Locate the cell with the specified text and output its (X, Y) center coordinate. 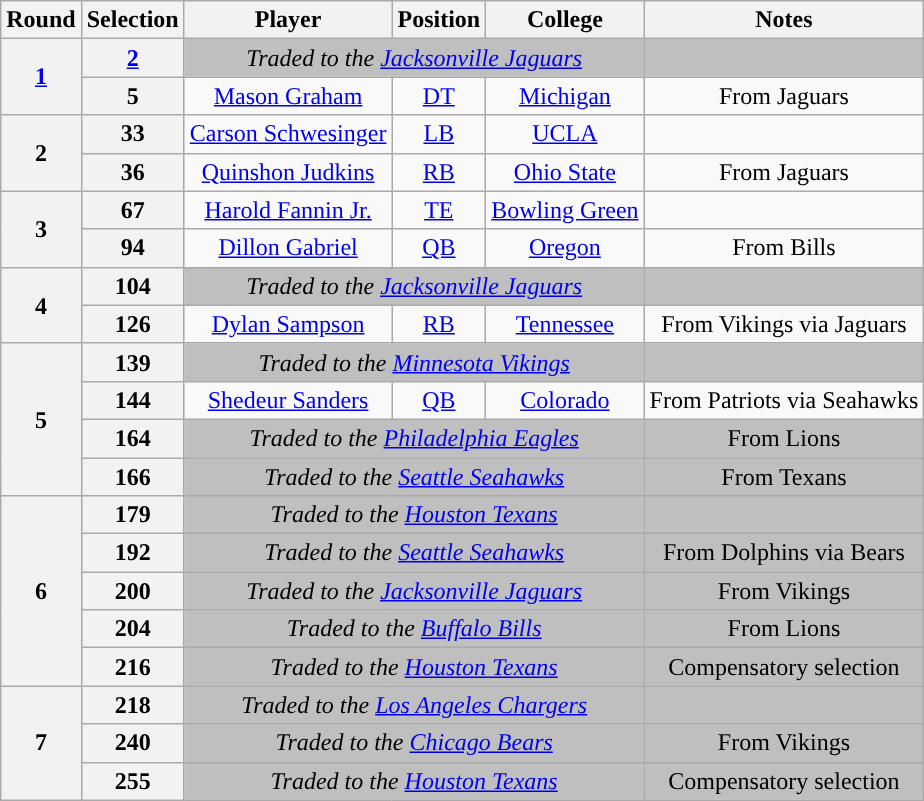
College (565, 20)
67 (132, 210)
216 (132, 667)
255 (132, 781)
Traded to the Los Angeles Chargers (414, 705)
Round (41, 20)
From Vikings via Jaguars (784, 324)
94 (132, 248)
240 (132, 743)
Oregon (565, 248)
Harold Fannin Jr. (288, 210)
From Dolphins via Bears (784, 553)
From Texans (784, 477)
164 (132, 438)
Dylan Sampson (288, 324)
UCLA (565, 134)
Carson Schwesinger (288, 134)
Notes (784, 20)
139 (132, 362)
218 (132, 705)
Shedeur Sanders (288, 400)
Ohio State (565, 172)
LB (439, 134)
Bowling Green (565, 210)
Dillon Gabriel (288, 248)
Position (439, 20)
200 (132, 591)
Quinshon Judkins (288, 172)
179 (132, 515)
Traded to the Philadelphia Eagles (414, 438)
104 (132, 286)
166 (132, 477)
Michigan (565, 96)
Tennessee (565, 324)
DT (439, 96)
1 (41, 77)
Traded to the Minnesota Vikings (414, 362)
7 (41, 743)
33 (132, 134)
From Bills (784, 248)
144 (132, 400)
Player (288, 20)
Traded to the Chicago Bears (414, 743)
36 (132, 172)
3 (41, 229)
192 (132, 553)
From Patriots via Seahawks (784, 400)
204 (132, 629)
4 (41, 305)
126 (132, 324)
6 (41, 591)
Colorado (565, 400)
TE (439, 210)
Selection (132, 20)
Mason Graham (288, 96)
Traded to the Buffalo Bills (414, 629)
